Capture the cell that displays the provided text and extract its (X, Y) central coordinate. 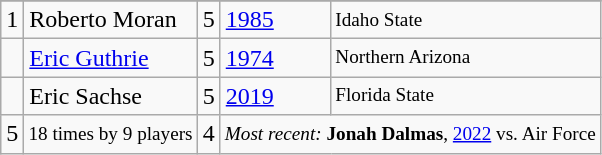
Eric Sachse (110, 96)
4 (208, 134)
1985 (276, 20)
Idaho State (466, 20)
Florida State (466, 96)
Most recent: Jonah Dalmas, 2022 vs. Air Force (410, 134)
1 (12, 20)
Eric Guthrie (110, 58)
2019 (276, 96)
18 times by 9 players (110, 134)
Roberto Moran (110, 20)
1974 (276, 58)
Northern Arizona (466, 58)
